Detect which cell encompasses the target text, then output its [X, Y] center coordinate. 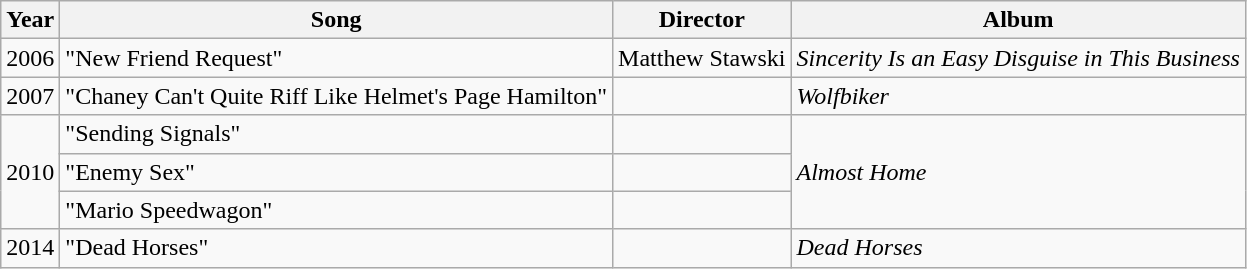
"Mario Speedwagon" [336, 210]
Song [336, 20]
Sincerity Is an Easy Disguise in This Business [1018, 58]
2006 [30, 58]
Dead Horses [1018, 248]
Album [1018, 20]
"New Friend Request" [336, 58]
"Enemy Sex" [336, 172]
2007 [30, 96]
Year [30, 20]
2010 [30, 172]
"Sending Signals" [336, 134]
Director [702, 20]
"Dead Horses" [336, 248]
Wolfbiker [1018, 96]
"Chaney Can't Quite Riff Like Helmet's Page Hamilton" [336, 96]
2014 [30, 248]
Matthew Stawski [702, 58]
Almost Home [1018, 172]
